Pinpoint the cell where the given text exists, returning its (X, Y) midpoint coordinate. 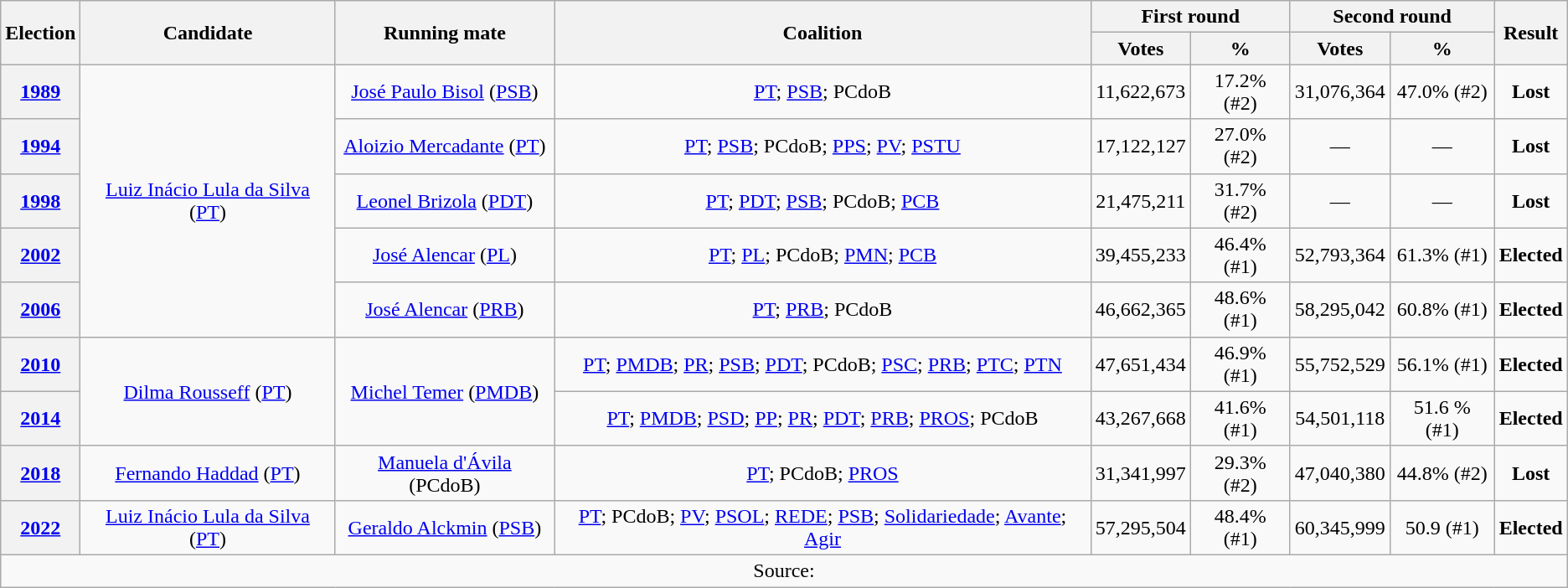
27.0% (#2) (1240, 146)
Aloizio Mercadante (PT) (445, 146)
58,295,042 (1340, 310)
Coalition (823, 33)
PT; PCdoB; PROS (823, 472)
50.9 (#1) (1442, 528)
2006 (40, 310)
Leonel Brizola (PDT) (445, 201)
31,076,364 (1340, 92)
Candidate (208, 33)
47.0% (#2) (1442, 92)
21,475,211 (1141, 201)
Manuela d'Ávila (PCdoB) (445, 472)
1994 (40, 146)
17.2% (#2) (1240, 92)
51.6 % (#1) (1442, 419)
46,662,365 (1141, 310)
46.9% (#1) (1240, 364)
1998 (40, 201)
2022 (40, 528)
José Alencar (PRB) (445, 310)
PT; PDT; PSB; PCdoB; PCB (823, 201)
31,341,997 (1141, 472)
60,345,999 (1340, 528)
Michel Temer (PMDB) (445, 391)
PT; PCdoB; PV; PSOL; REDE; PSB; Solidariedade; Avante; Agir (823, 528)
José Alencar (PL) (445, 255)
29.3% (#2) (1240, 472)
2010 (40, 364)
57,295,504 (1141, 528)
56.1% (#1) (1442, 364)
43,267,668 (1141, 419)
PT; PMDB; PSD; PP; PR; PDT; PRB; PROS; PCdoB (823, 419)
55,752,529 (1340, 364)
Running mate (445, 33)
52,793,364 (1340, 255)
2018 (40, 472)
Result (1531, 33)
11,622,673 (1141, 92)
Geraldo Alckmin (PSB) (445, 528)
44.8% (#2) (1442, 472)
PT; PSB; PCdoB (823, 92)
54,501,118 (1340, 419)
PT; PMDB; PR; PSB; PDT; PCdoB; PSC; PRB; PTC; PTN (823, 364)
17,122,127 (1141, 146)
Election (40, 33)
61.3% (#1) (1442, 255)
José Paulo Bisol (PSB) (445, 92)
60.8% (#1) (1442, 310)
48.6% (#1) (1240, 310)
Dilma Rousseff (PT) (208, 391)
PT; PSB; PCdoB; PPS; PV; PSTU (823, 146)
2014 (40, 419)
Second round (1392, 17)
47,651,434 (1141, 364)
39,455,233 (1141, 255)
1989 (40, 92)
Fernando Haddad (PT) (208, 472)
PT; PL; PCdoB; PMN; PCB (823, 255)
Source: (784, 570)
PT; PRB; PCdoB (823, 310)
2002 (40, 255)
31.7% (#2) (1240, 201)
47,040,380 (1340, 472)
First round (1190, 17)
46.4% (#1) (1240, 255)
48.4% (#1) (1240, 528)
41.6% (#1) (1240, 419)
